Pinpoint the cell where the given text exists, returning its [x, y] midpoint coordinate. 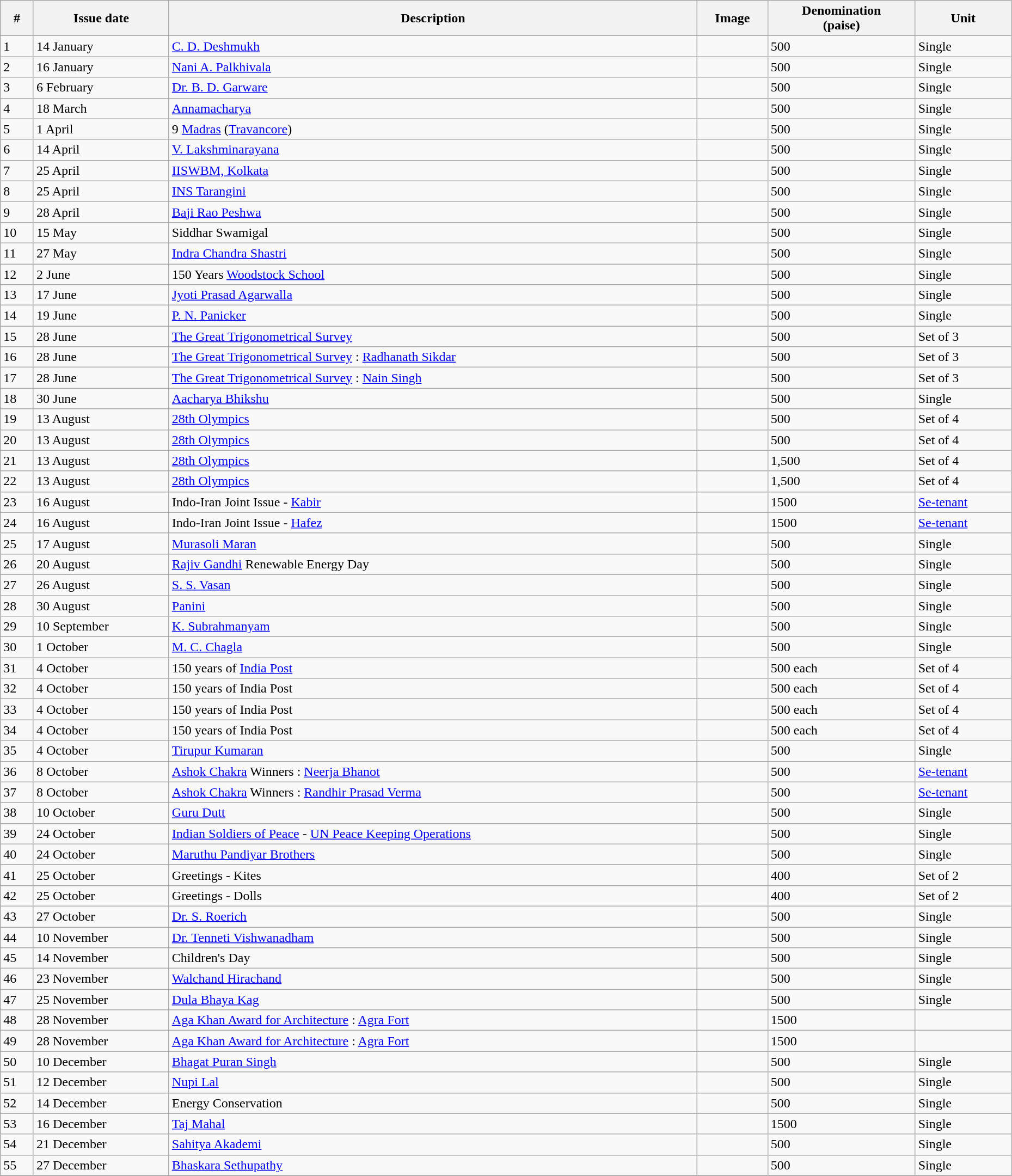
Siddhar Swamigal [433, 232]
34 [17, 730]
31 [17, 668]
Indra Chandra Shastri [433, 253]
42 [17, 896]
28 [17, 606]
10 [17, 232]
20 [17, 440]
27 October [101, 916]
Greetings - Kites [433, 875]
Indo-Iran Joint Issue - Hafez [433, 523]
Children's Day [433, 958]
28 April [101, 212]
16 December [101, 1124]
3 [17, 88]
Indian Soldiers of Peace - UN Peace Keeping Operations [433, 834]
46 [17, 979]
Jyoti Prasad Agarwalla [433, 295]
30 August [101, 606]
10 September [101, 627]
18 March [101, 108]
22 [17, 481]
150 Years Woodstock School [433, 274]
25 November [101, 1000]
10 December [101, 1062]
2 [17, 67]
Indo-Iran Joint Issue - Kabir [433, 502]
Denomination(paise) [842, 19]
10 October [101, 813]
33 [17, 709]
14 November [101, 958]
29 [17, 627]
Dr. S. Roerich [433, 916]
Dr. Tenneti Vishwanadham [433, 937]
7 [17, 170]
IISWBM, Kolkata [433, 170]
1 [17, 46]
36 [17, 771]
39 [17, 834]
12 December [101, 1082]
19 [17, 419]
30 [17, 647]
Dula Bhaya Kag [433, 1000]
V. Lakshminarayana [433, 150]
Issue date [101, 19]
17 August [101, 543]
48 [17, 1020]
32 [17, 689]
16 January [101, 67]
26 August [101, 585]
53 [17, 1124]
Sahitya Akademi [433, 1144]
Guru Dutt [433, 813]
15 [17, 336]
14 January [101, 46]
INS Tarangini [433, 191]
Walchand Hirachand [433, 979]
Energy Conservation [433, 1103]
47 [17, 1000]
Nupi Lal [433, 1082]
14 April [101, 150]
9 [17, 212]
2 June [101, 274]
15 May [101, 232]
10 November [101, 937]
Baji Rao Peshwa [433, 212]
54 [17, 1144]
8 [17, 191]
Greetings - Dolls [433, 896]
Tirupur Kumaran [433, 751]
Unit [963, 19]
Rajiv Gandhi Renewable Energy Day [433, 564]
5 [17, 129]
P. N. Panicker [433, 316]
S. S. Vasan [433, 585]
45 [17, 958]
13 [17, 295]
C. D. Deshmukh [433, 46]
4 [17, 108]
55 [17, 1165]
Bhaskara Sethupathy [433, 1165]
Murasoli Maran [433, 543]
23 [17, 502]
18 [17, 399]
Taj Mahal [433, 1124]
The Great Trigonometrical Survey : Radhanath Sikdar [433, 357]
9 Madras (Travancore) [433, 129]
23 November [101, 979]
14 [17, 316]
30 June [101, 399]
Image [732, 19]
27 December [101, 1165]
50 [17, 1062]
25 [17, 543]
16 [17, 357]
44 [17, 937]
1 October [101, 647]
Nani A. Palkhivala [433, 67]
# [17, 19]
26 [17, 564]
The Great Trigonometrical Survey [433, 336]
21 [17, 461]
14 December [101, 1103]
21 December [101, 1144]
17 June [101, 295]
6 [17, 150]
51 [17, 1082]
1 April [101, 129]
12 [17, 274]
27 [17, 585]
17 [17, 378]
20 August [101, 564]
49 [17, 1041]
Bhagat Puran Singh [433, 1062]
24 [17, 523]
11 [17, 253]
35 [17, 751]
52 [17, 1103]
Annamacharya [433, 108]
6 February [101, 88]
19 June [101, 316]
41 [17, 875]
K. Subrahmanyam [433, 627]
40 [17, 854]
Maruthu Pandiyar Brothers [433, 854]
Panini [433, 606]
Dr. B. D. Garware [433, 88]
38 [17, 813]
Ashok Chakra Winners : Randhir Prasad Verma [433, 792]
M. C. Chagla [433, 647]
The Great Trigonometrical Survey : Nain Singh [433, 378]
37 [17, 792]
Ashok Chakra Winners : Neerja Bhanot [433, 771]
Description [433, 19]
27 May [101, 253]
Aacharya Bhikshu [433, 399]
43 [17, 916]
